Extract the (X, Y) coordinate from the center of the cell holding the provided text.  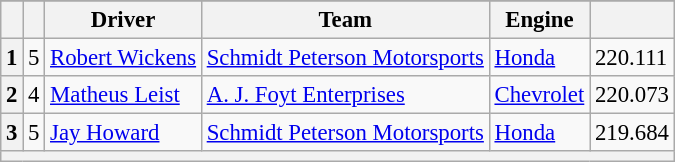
Matheus Leist (124, 95)
Robert Wickens (124, 58)
3 (12, 133)
Driver (124, 20)
4 (34, 95)
220.111 (632, 58)
1 (12, 58)
219.684 (632, 133)
Team (345, 20)
Engine (539, 20)
A. J. Foyt Enterprises (345, 95)
Chevrolet (539, 95)
2 (12, 95)
220.073 (632, 95)
Jay Howard (124, 133)
